Locate the cell with the specified text and output its [x, y] center coordinate. 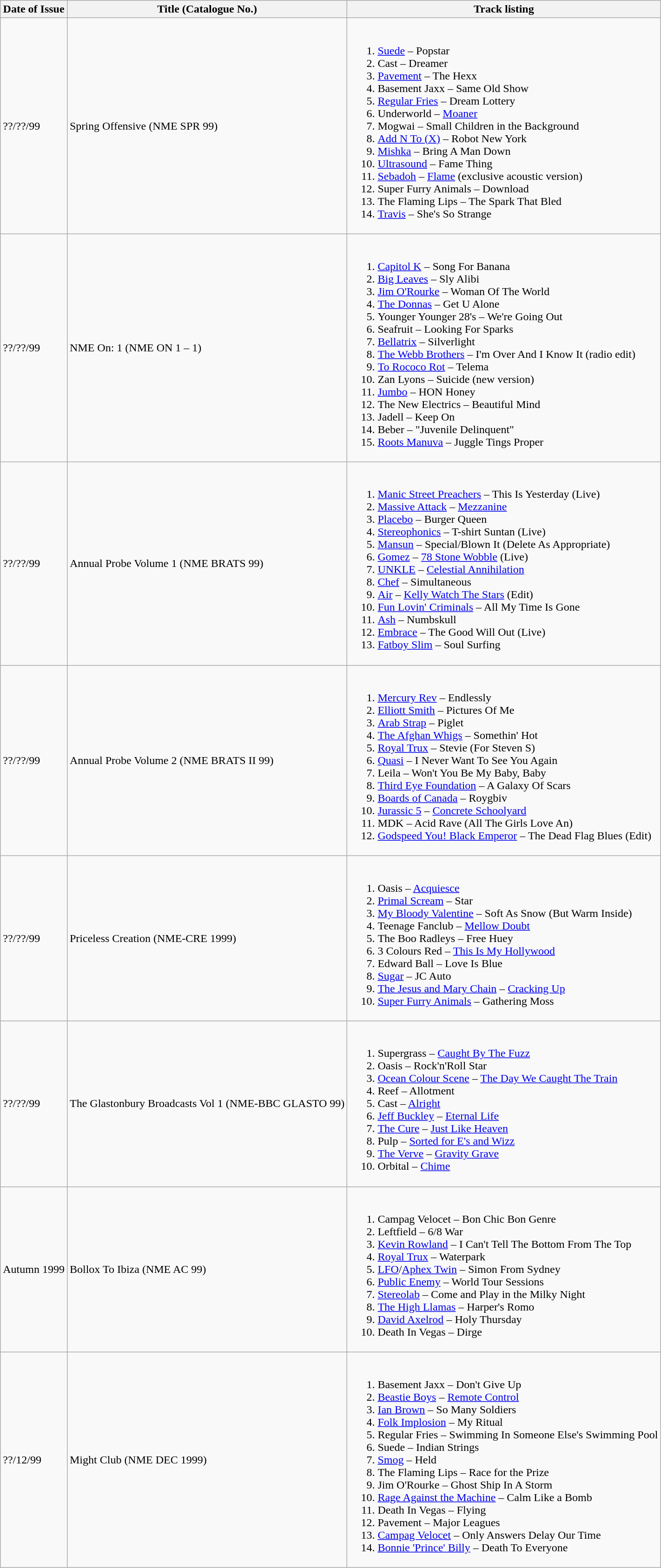
NME On: 1 (NME ON 1 – 1) [207, 348]
Annual Probe Volume 1 (NME BRATS 99) [207, 563]
Autumn 1999 [34, 1269]
Annual Probe Volume 2 (NME BRATS II 99) [207, 760]
??/12/99 [34, 1460]
Might Club (NME DEC 1999) [207, 1460]
Spring Offensive (NME SPR 99) [207, 126]
Title (Catalogue No.) [207, 9]
Bollox To Ibiza (NME AC 99) [207, 1269]
The Glastonbury Broadcasts Vol 1 (NME-BBC GLASTO 99) [207, 1104]
Priceless Creation (NME-CRE 1999) [207, 938]
Date of Issue [34, 9]
Track listing [504, 9]
